Return [X, Y] of the center of cell containing provided text 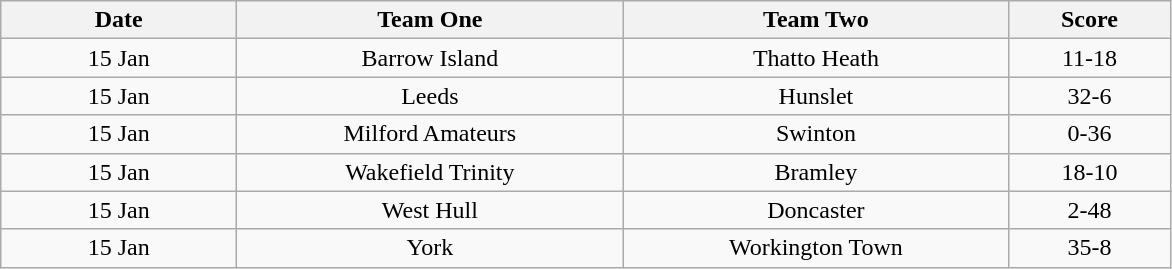
11-18 [1090, 58]
Wakefield Trinity [430, 172]
32-6 [1090, 96]
18-10 [1090, 172]
Workington Town [816, 248]
Milford Amateurs [430, 134]
York [430, 248]
Date [119, 20]
0-36 [1090, 134]
Team Two [816, 20]
Doncaster [816, 210]
Swinton [816, 134]
West Hull [430, 210]
35-8 [1090, 248]
Bramley [816, 172]
Hunslet [816, 96]
Barrow Island [430, 58]
2-48 [1090, 210]
Thatto Heath [816, 58]
Team One [430, 20]
Leeds [430, 96]
Score [1090, 20]
